Return the (X, Y) coordinate for the center point of the cell that contains the specified text.  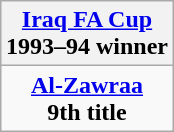
Al-Zawraa9th title (86, 98)
Iraq FA Cup1993–94 winner (86, 34)
